Detect which cell encompasses the target text, then output its (x, y) center coordinate. 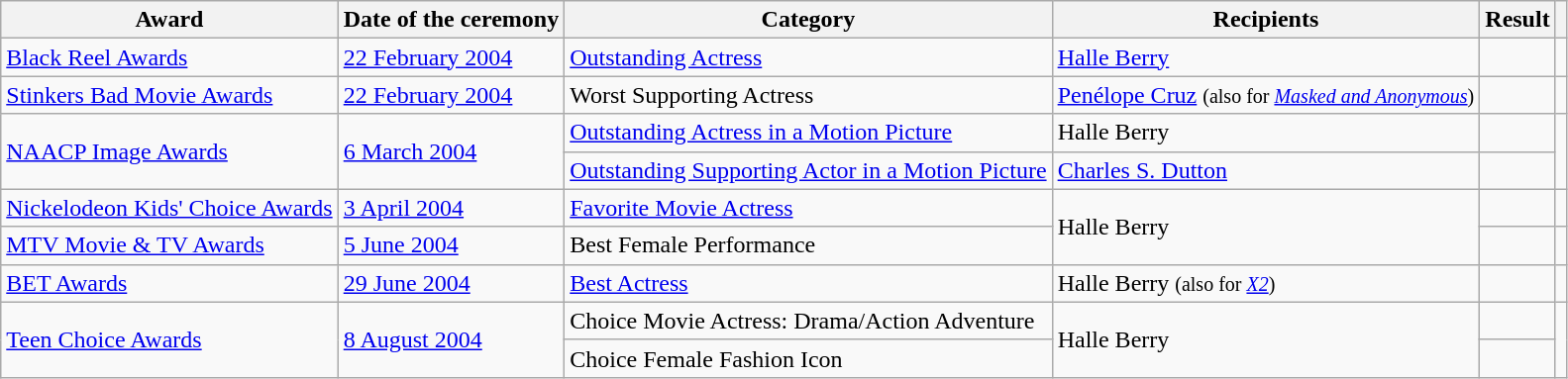
Nickelodeon Kids' Choice Awards (169, 208)
Category (808, 20)
8 August 2004 (452, 339)
Result (1517, 20)
Date of the ceremony (452, 20)
5 June 2004 (452, 245)
Best Female Performance (808, 245)
3 April 2004 (452, 208)
Choice Female Fashion Icon (808, 358)
Outstanding Supporting Actor in a Motion Picture (808, 170)
Stinkers Bad Movie Awards (169, 95)
Choice Movie Actress: Drama/Action Adventure (808, 321)
BET Awards (169, 283)
MTV Movie & TV Awards (169, 245)
Black Reel Awards (169, 57)
Worst Supporting Actress (808, 95)
Charles S. Dutton (1266, 170)
Outstanding Actress in a Motion Picture (808, 133)
6 March 2004 (452, 151)
NAACP Image Awards (169, 151)
Award (169, 20)
Teen Choice Awards (169, 339)
Favorite Movie Actress (808, 208)
Halle Berry (also for X2) (1266, 283)
29 June 2004 (452, 283)
Outstanding Actress (808, 57)
Penélope Cruz (also for Masked and Anonymous) (1266, 95)
Best Actress (808, 283)
Recipients (1266, 20)
